Output the (X, Y) coordinate of the center of the cell containing the given text.  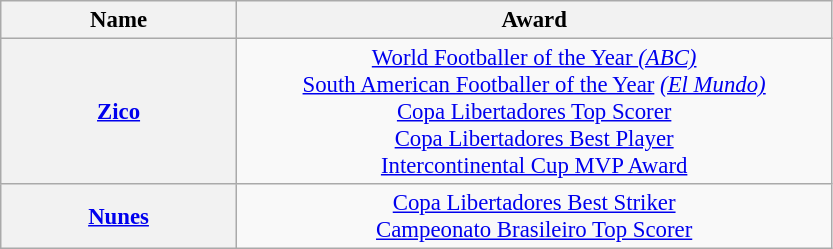
Name (119, 20)
Zico (119, 112)
Copa Libertadores Best StrikerCampeonato Brasileiro Top Scorer (534, 216)
Nunes (119, 216)
Award (534, 20)
